Locate the cell with the specified text and output its (X, Y) center coordinate. 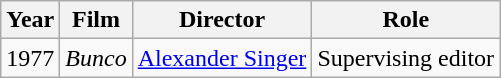
Supervising editor (406, 58)
Alexander Singer (222, 58)
Role (406, 20)
Film (96, 20)
1977 (30, 58)
Bunco (96, 58)
Year (30, 20)
Director (222, 20)
